Pinpoint the cell where the given text exists, returning its [X, Y] midpoint coordinate. 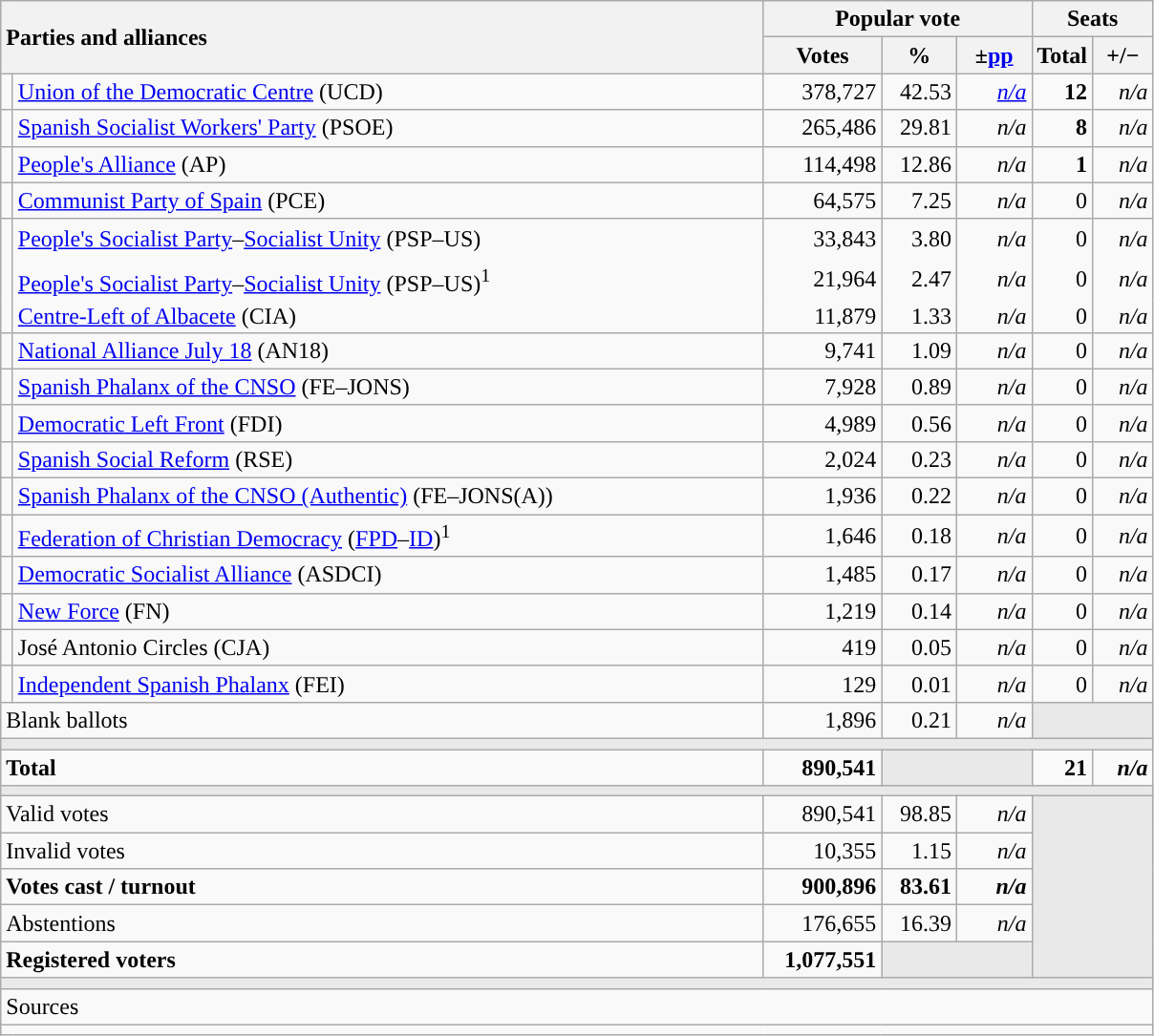
0.56 [919, 423]
Seats [1093, 19]
1,896 [823, 720]
Communist Party of Spain (PCE) [388, 201]
1,936 [823, 497]
0.23 [919, 459]
Independent Spanish Phalanx (FEI) [388, 684]
42.53 [919, 92]
378,727 [823, 92]
New Force (FN) [388, 611]
Registered voters [382, 960]
21 [1062, 768]
Spanish Socialist Workers' Party (PSOE) [388, 128]
1.09 [919, 350]
900,896 [823, 887]
Valid votes [382, 814]
Blank ballots [382, 720]
33,843 [823, 239]
0.18 [919, 537]
% [919, 55]
Centre-Left of Albacete (CIA) [388, 316]
1,646 [823, 537]
People's Alliance (AP) [388, 164]
265,486 [823, 128]
0.89 [919, 387]
People's Socialist Party–Socialist Unity (PSP–US)1 [388, 280]
3.80 [919, 239]
Invalid votes [382, 851]
7.25 [919, 201]
Democratic Socialist Alliance (ASDCI) [388, 575]
29.81 [919, 128]
1 [1062, 164]
1.15 [919, 851]
+/− [1123, 55]
2.47 [919, 280]
176,655 [823, 923]
Spanish Phalanx of the CNSO (Authentic) (FE–JONS(A)) [388, 497]
114,498 [823, 164]
98.85 [919, 814]
National Alliance July 18 (AN18) [388, 350]
12 [1062, 92]
Votes [823, 55]
11,879 [823, 316]
0.14 [919, 611]
0.21 [919, 720]
2,024 [823, 459]
1,219 [823, 611]
419 [823, 647]
Spanish Phalanx of the CNSO (FE–JONS) [388, 387]
1,485 [823, 575]
7,928 [823, 387]
0.01 [919, 684]
9,741 [823, 350]
Democratic Left Front (FDI) [388, 423]
10,355 [823, 851]
±pp [994, 55]
Votes cast / turnout [382, 887]
1,077,551 [823, 960]
Parties and alliances [382, 37]
129 [823, 684]
1.33 [919, 316]
People's Socialist Party–Socialist Unity (PSP–US) [388, 239]
83.61 [919, 887]
Federation of Christian Democracy (FPD–ID)1 [388, 537]
Abstentions [382, 923]
0.05 [919, 647]
12.86 [919, 164]
Sources [577, 1006]
Popular vote [898, 19]
8 [1062, 128]
0.17 [919, 575]
4,989 [823, 423]
José Antonio Circles (CJA) [388, 647]
16.39 [919, 923]
0.22 [919, 497]
21,964 [823, 280]
Union of the Democratic Centre (UCD) [388, 92]
Spanish Social Reform (RSE) [388, 459]
64,575 [823, 201]
